Return [X, Y] of the center of cell containing provided text 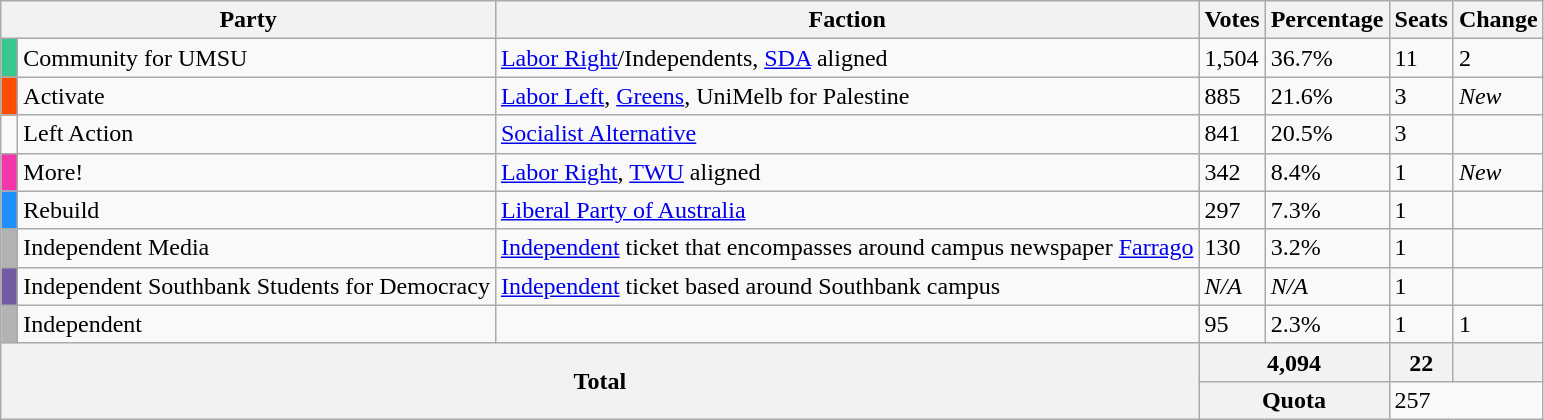
841 [1232, 134]
3.2% [1327, 248]
Socialist Alternative [847, 134]
36.7% [1327, 58]
7.3% [1327, 210]
130 [1232, 248]
Labor Left, Greens, UniMelb for Palestine [847, 96]
Rebuild [257, 210]
885 [1232, 96]
95 [1232, 324]
Percentage [1327, 20]
Independent ticket based around Southbank campus [847, 286]
More! [257, 172]
Faction [847, 20]
Community for UMSU [257, 58]
20.5% [1327, 134]
2.3% [1327, 324]
Independent ticket that encompasses around campus newspaper Farrago [847, 248]
Liberal Party of Australia [847, 210]
Quota [1294, 400]
257 [1466, 400]
2 [1498, 58]
Independent [257, 324]
Change [1498, 20]
Party [248, 20]
Labor Right/Independents, SDA aligned [847, 58]
4,094 [1294, 362]
Left Action [257, 134]
1,504 [1232, 58]
Total [600, 381]
Independent Southbank Students for Democracy [257, 286]
342 [1232, 172]
22 [1421, 362]
Activate [257, 96]
Independent Media [257, 248]
Labor Right, TWU aligned [847, 172]
Seats [1421, 20]
Votes [1232, 20]
11 [1421, 58]
297 [1232, 210]
8.4% [1327, 172]
21.6% [1327, 96]
